Pinpoint the cell where the given text exists, returning its (x, y) midpoint coordinate. 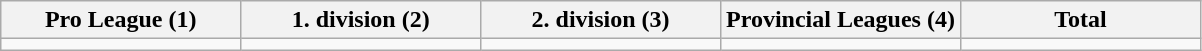
Provincial Leagues (4) (841, 20)
1. division (2) (361, 20)
2. division (3) (601, 20)
Total (1080, 20)
Pro League (1) (121, 20)
